Pinpoint the cell where the given text exists, returning its (X, Y) midpoint coordinate. 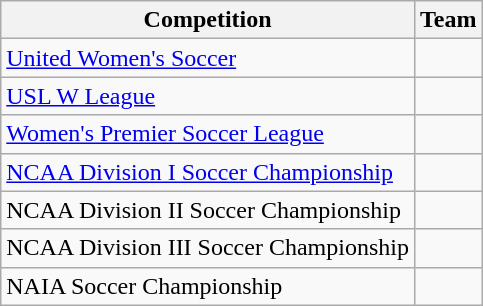
USL W League (208, 96)
Competition (208, 20)
NCAA Division I Soccer Championship (208, 172)
NAIA Soccer Championship (208, 286)
NCAA Division II Soccer Championship (208, 210)
NCAA Division III Soccer Championship (208, 248)
Women's Premier Soccer League (208, 134)
Team (448, 20)
United Women's Soccer (208, 58)
